Locate the cell with the specified text and output its (X, Y) center coordinate. 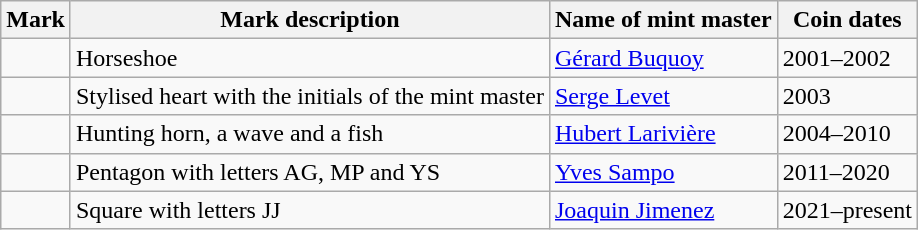
2003 (847, 96)
Gérard Buquoy (663, 58)
Yves Sampo (663, 172)
Mark (36, 20)
Coin dates (847, 20)
Joaquin Jimenez (663, 210)
Stylised heart with the initials of the mint master (310, 96)
Horseshoe (310, 58)
Hunting horn, a wave and a fish (310, 134)
2021–present (847, 210)
Mark description (310, 20)
Square with letters JJ (310, 210)
Hubert Larivière (663, 134)
2004–2010 (847, 134)
Serge Levet (663, 96)
Name of mint master (663, 20)
2001–2002 (847, 58)
2011–2020 (847, 172)
Pentagon with letters AG, MP and YS (310, 172)
